Return [x, y] of the center of cell containing provided text 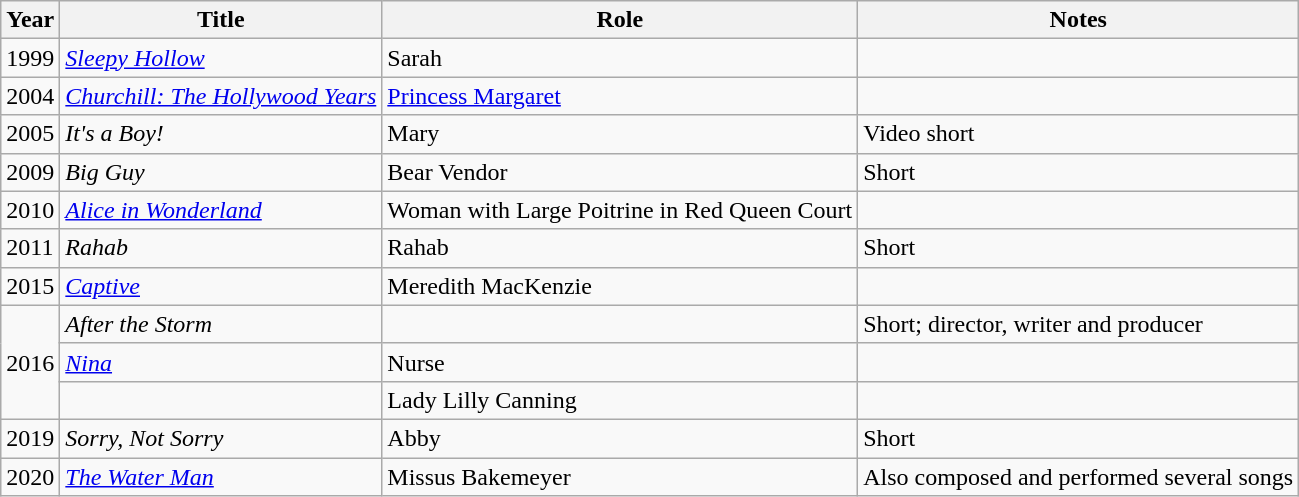
Nina [221, 362]
Video short [1078, 134]
2005 [30, 134]
Princess Margaret [620, 96]
Meredith MacKenzie [620, 286]
1999 [30, 58]
Short; director, writer and producer [1078, 324]
Role [620, 20]
Year [30, 20]
2016 [30, 362]
Title [221, 20]
Bear Vendor [620, 172]
Missus Bakemeyer [620, 477]
The Water Man [221, 477]
Notes [1078, 20]
2015 [30, 286]
Sarah [620, 58]
Sorry, Not Sorry [221, 438]
After the Storm [221, 324]
Churchill: The Hollywood Years [221, 96]
Alice in Wonderland [221, 210]
Big Guy [221, 172]
It's a Boy! [221, 134]
2020 [30, 477]
Mary [620, 134]
2019 [30, 438]
Abby [620, 438]
2010 [30, 210]
Sleepy Hollow [221, 58]
Captive [221, 286]
Also composed and performed several songs [1078, 477]
Lady Lilly Canning [620, 400]
Nurse [620, 362]
2004 [30, 96]
Woman with Large Poitrine in Red Queen Court [620, 210]
2011 [30, 248]
2009 [30, 172]
